Determine the (x, y) coordinate at the center of the cell enclosing the given text.  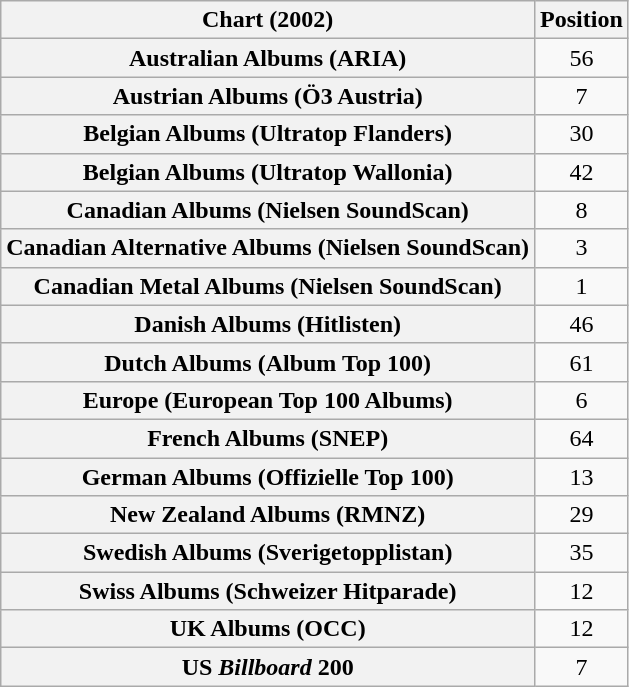
3 (582, 248)
61 (582, 362)
French Albums (SNEP) (268, 438)
Belgian Albums (Ultratop Wallonia) (268, 172)
35 (582, 553)
Canadian Albums (Nielsen SoundScan) (268, 210)
Canadian Alternative Albums (Nielsen SoundScan) (268, 248)
6 (582, 400)
Belgian Albums (Ultratop Flanders) (268, 134)
Australian Albums (ARIA) (268, 58)
42 (582, 172)
Austrian Albums (Ö3 Austria) (268, 96)
New Zealand Albums (RMNZ) (268, 515)
Chart (2002) (268, 20)
Swedish Albums (Sverigetopplistan) (268, 553)
8 (582, 210)
German Albums (Offizielle Top 100) (268, 477)
Canadian Metal Albums (Nielsen SoundScan) (268, 286)
29 (582, 515)
13 (582, 477)
US Billboard 200 (268, 667)
30 (582, 134)
64 (582, 438)
46 (582, 324)
1 (582, 286)
UK Albums (OCC) (268, 629)
Swiss Albums (Schweizer Hitparade) (268, 591)
Position (582, 20)
56 (582, 58)
Europe (European Top 100 Albums) (268, 400)
Dutch Albums (Album Top 100) (268, 362)
Danish Albums (Hitlisten) (268, 324)
